Pinpoint the cell where the given text exists, returning its [x, y] midpoint coordinate. 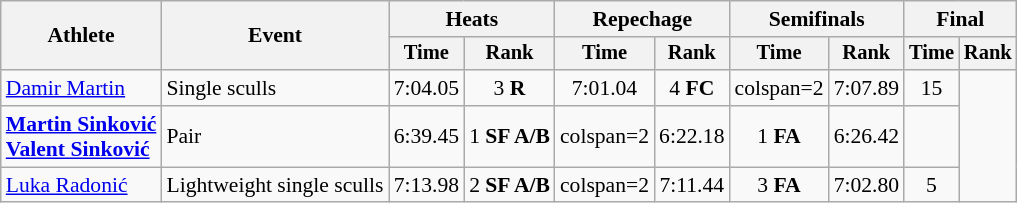
3 FA [780, 185]
Pair [274, 136]
1 SF A/B [510, 136]
7:02.80 [866, 185]
15 [932, 88]
Damir Martin [82, 88]
Final [960, 19]
6:22.18 [692, 136]
Heats [472, 19]
Event [274, 36]
7:07.89 [866, 88]
5 [932, 185]
1 FA [780, 136]
6:26.42 [866, 136]
Athlete [82, 36]
7:13.98 [426, 185]
Martin SinkovićValent Sinković [82, 136]
Lightweight single sculls [274, 185]
3 R [510, 88]
4 FC [692, 88]
Luka Radonić [82, 185]
2 SF A/B [510, 185]
7:01.04 [604, 88]
Semifinals [818, 19]
6:39.45 [426, 136]
7:11.44 [692, 185]
Repechage [642, 19]
7:04.05 [426, 88]
Single sculls [274, 88]
